Return the [x, y] coordinate for the center point of the cell that contains the specified text.  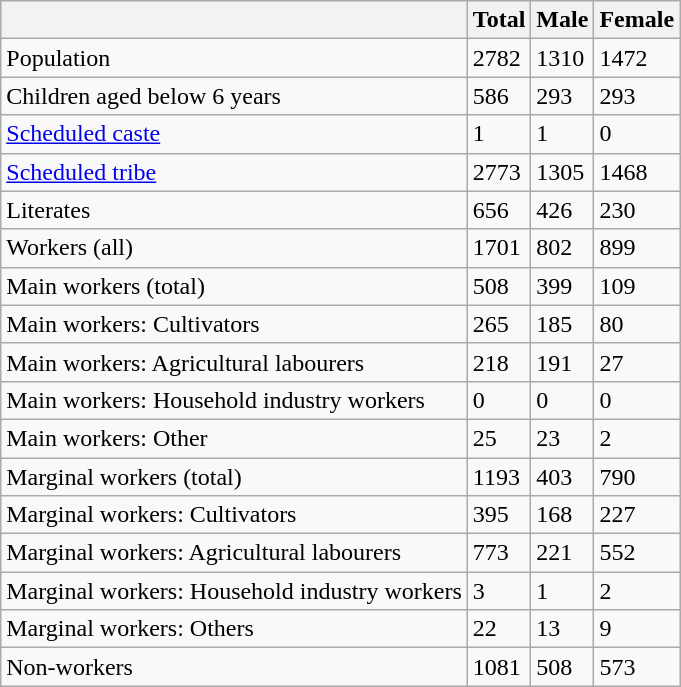
586 [499, 96]
185 [562, 324]
Non-workers [234, 667]
Scheduled caste [234, 134]
Main workers: Cultivators [234, 324]
Total [499, 20]
227 [637, 515]
Male [562, 20]
25 [499, 438]
109 [637, 286]
1701 [499, 248]
426 [562, 210]
Scheduled tribe [234, 172]
230 [637, 210]
399 [562, 286]
1472 [637, 58]
1468 [637, 172]
Children aged below 6 years [234, 96]
Marginal workers: Cultivators [234, 515]
1305 [562, 172]
790 [637, 477]
265 [499, 324]
191 [562, 362]
395 [499, 515]
573 [637, 667]
80 [637, 324]
221 [562, 553]
22 [499, 629]
403 [562, 477]
2782 [499, 58]
Population [234, 58]
9 [637, 629]
899 [637, 248]
Marginal workers: Household industry workers [234, 591]
Main workers (total) [234, 286]
1193 [499, 477]
656 [499, 210]
Workers (all) [234, 248]
Marginal workers (total) [234, 477]
552 [637, 553]
Literates [234, 210]
1310 [562, 58]
218 [499, 362]
Main workers: Household industry workers [234, 400]
Marginal workers: Agricultural labourers [234, 553]
23 [562, 438]
Marginal workers: Others [234, 629]
Main workers: Other [234, 438]
773 [499, 553]
13 [562, 629]
3 [499, 591]
168 [562, 515]
2773 [499, 172]
27 [637, 362]
Main workers: Agricultural labourers [234, 362]
1081 [499, 667]
802 [562, 248]
Female [637, 20]
